Locate the cell with the specified text and output its (X, Y) center coordinate. 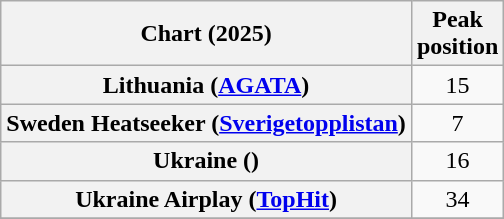
Ukraine () (206, 161)
16 (457, 161)
Sweden Heatseeker (Sverigetopplistan) (206, 123)
Peakposition (457, 34)
15 (457, 85)
34 (457, 199)
7 (457, 123)
Chart (2025) (206, 34)
Ukraine Airplay (TopHit) (206, 199)
Lithuania (AGATA) (206, 85)
